Find where the given text appears and provide that cell's center as (x, y) coordinate. 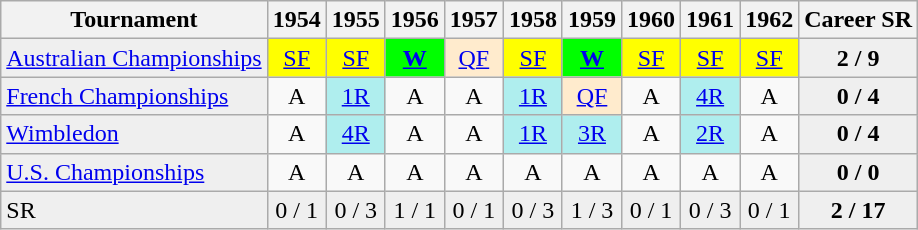
2R (710, 134)
1956 (414, 20)
1955 (356, 20)
2 / 9 (858, 58)
1962 (770, 20)
1 / 3 (592, 210)
0 / 0 (858, 172)
1954 (296, 20)
1 / 1 (414, 210)
2 / 17 (858, 210)
1957 (474, 20)
3R (592, 134)
French Championships (134, 96)
1961 (710, 20)
1958 (532, 20)
1960 (652, 20)
Tournament (134, 20)
Australian Championships (134, 58)
Career SR (858, 20)
SR (134, 210)
U.S. Championships (134, 172)
1959 (592, 20)
Wimbledon (134, 134)
